Scan for the cell matching the given text and deliver its [x, y] coordinate at center. 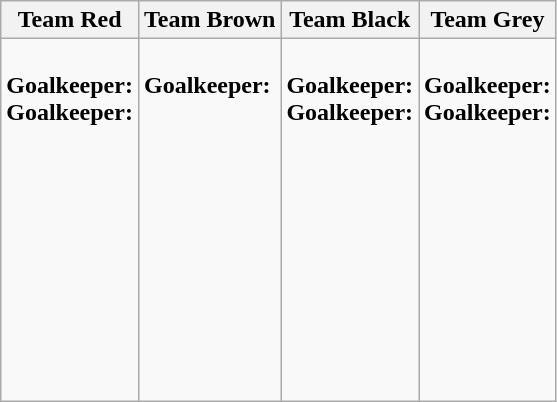
Team Grey [488, 20]
Team Black [350, 20]
Team Red [70, 20]
Team Brown [209, 20]
Goalkeeper: [209, 220]
